Capture the cell that displays the provided text and extract its (x, y) central coordinate. 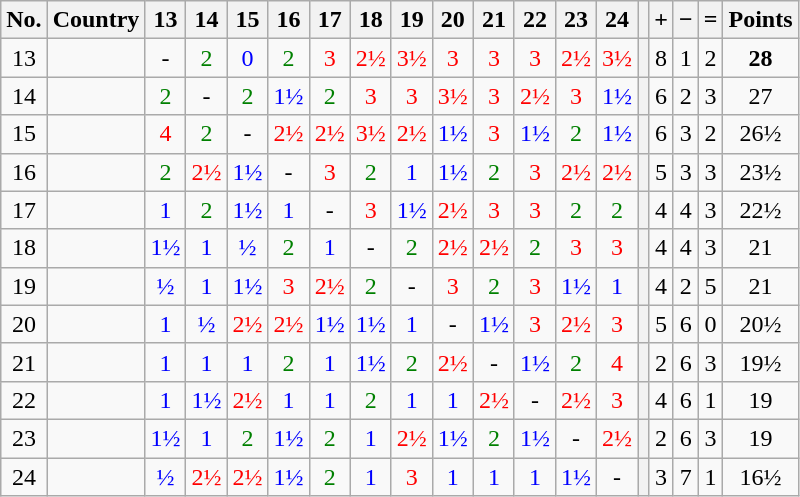
16½ (760, 477)
22½ (760, 210)
26½ (760, 134)
No. (24, 20)
= (710, 20)
23½ (760, 172)
− (686, 20)
8 (662, 58)
19½ (760, 362)
28 (760, 58)
7 (686, 477)
27 (760, 96)
20½ (760, 324)
Points (760, 20)
+ (662, 20)
Country (96, 20)
